Scan for the cell matching the given text and deliver its [X, Y] coordinate at center. 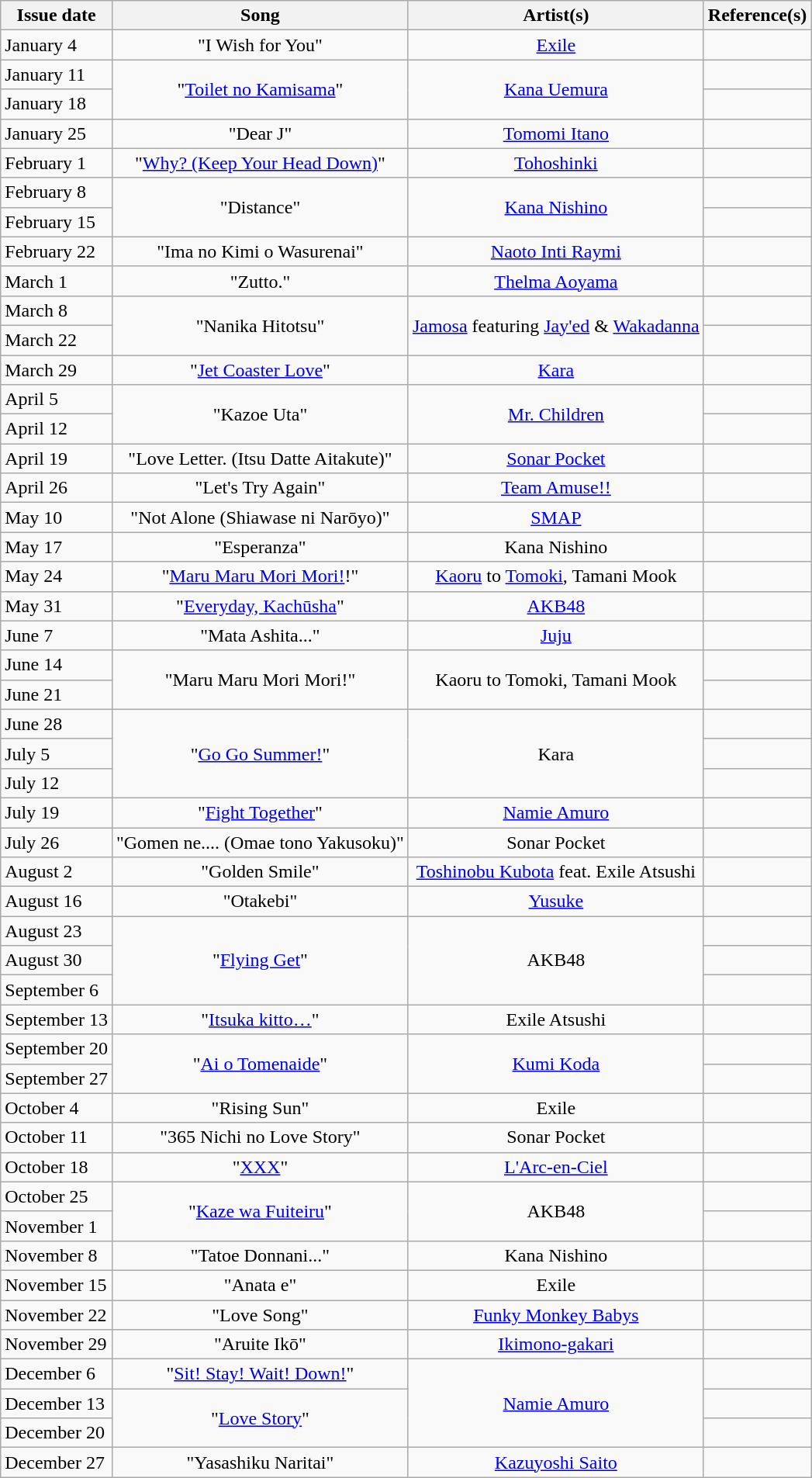
February 8 [57, 192]
Artist(s) [555, 16]
"Yasashiku Naritai" [260, 1462]
Thelma Aoyama [555, 281]
"Love Song" [260, 1315]
Jamosa featuring Jay'ed & Wakadanna [555, 325]
March 22 [57, 340]
July 26 [57, 842]
Reference(s) [757, 16]
August 30 [57, 961]
December 27 [57, 1462]
"Anata e" [260, 1285]
"Ima no Kimi o Wasurenai" [260, 251]
Funky Monkey Babys [555, 1315]
April 12 [57, 429]
"Flying Get" [260, 961]
Tohoshinki [555, 163]
"Kazoe Uta" [260, 414]
November 22 [57, 1315]
"Let's Try Again" [260, 488]
"Otakebi" [260, 902]
Ikimono-gakari [555, 1345]
"Itsuka kitto…" [260, 1019]
Issue date [57, 16]
"XXX" [260, 1167]
May 31 [57, 606]
"Nanika Hitotsu" [260, 325]
"Maru Maru Mori Mori!!" [260, 576]
"Fight Together" [260, 812]
October 4 [57, 1108]
January 25 [57, 133]
July 19 [57, 812]
August 16 [57, 902]
"I Wish for You" [260, 45]
May 17 [57, 547]
Yusuke [555, 902]
"Gomen ne.... (Omae tono Yakusoku)" [260, 842]
"Everyday, Kachūsha" [260, 606]
September 20 [57, 1049]
July 5 [57, 753]
"Love Story" [260, 1418]
February 22 [57, 251]
L'Arc-en-Ciel [555, 1167]
September 6 [57, 990]
Juju [555, 635]
January 18 [57, 104]
May 10 [57, 517]
March 29 [57, 370]
April 19 [57, 459]
September 27 [57, 1078]
August 23 [57, 931]
"Distance" [260, 207]
Song [260, 16]
"Jet Coaster Love" [260, 370]
August 2 [57, 872]
June 28 [57, 724]
February 15 [57, 222]
"365 Nichi no Love Story" [260, 1137]
April 5 [57, 400]
Tomomi Itano [555, 133]
December 20 [57, 1433]
Toshinobu Kubota feat. Exile Atsushi [555, 872]
"Sit! Stay! Wait! Down!" [260, 1374]
June 7 [57, 635]
"Kaze wa Fuiteiru" [260, 1211]
October 11 [57, 1137]
March 8 [57, 310]
Mr. Children [555, 414]
"Go Go Summer!" [260, 753]
May 24 [57, 576]
September 13 [57, 1019]
July 12 [57, 783]
"Esperanza" [260, 547]
October 18 [57, 1167]
October 25 [57, 1196]
January 11 [57, 74]
December 6 [57, 1374]
Naoto Inti Raymi [555, 251]
"Golden Smile" [260, 872]
November 1 [57, 1226]
February 1 [57, 163]
Kazuyoshi Saito [555, 1462]
November 15 [57, 1285]
June 14 [57, 665]
December 13 [57, 1404]
"Rising Sun" [260, 1108]
"Tatoe Donnani..." [260, 1255]
Kana Uemura [555, 89]
"Maru Maru Mori Mori!" [260, 680]
Exile Atsushi [555, 1019]
November 29 [57, 1345]
"Ai o Tomenaide" [260, 1064]
"Love Letter. (Itsu Datte Aitakute)" [260, 459]
June 21 [57, 694]
"Toilet no Kamisama" [260, 89]
SMAP [555, 517]
April 26 [57, 488]
January 4 [57, 45]
March 1 [57, 281]
November 8 [57, 1255]
"Aruite Ikō" [260, 1345]
Team Amuse!! [555, 488]
"Dear J" [260, 133]
"Why? (Keep Your Head Down)" [260, 163]
"Zutto." [260, 281]
"Not Alone (Shiawase ni Narōyo)" [260, 517]
Kumi Koda [555, 1064]
"Mata Ashita..." [260, 635]
